Pinpoint the cell where the given text exists, returning its (X, Y) midpoint coordinate. 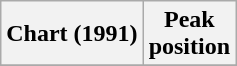
Chart (1991) (72, 34)
Peakposition (189, 34)
